Extract the (x, y) coordinate from the center of the cell holding the provided text.  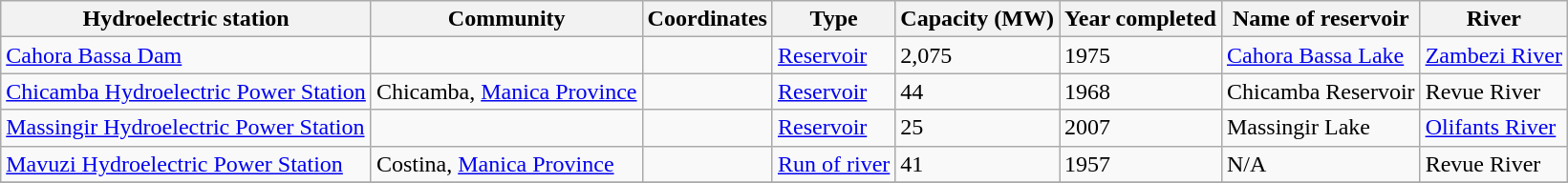
Run of river (833, 164)
Massingir Lake (1321, 128)
Zambezi River (1493, 55)
Costina, Manica Province (506, 164)
Coordinates (707, 19)
Chicamba, Manica Province (506, 91)
Hydroelectric station (186, 19)
Chicamba Reservoir (1321, 91)
2,075 (977, 55)
Massingir Hydroelectric Power Station (186, 128)
41 (977, 164)
Cahora Bassa Dam (186, 55)
Chicamba Hydroelectric Power Station (186, 91)
1968 (1141, 91)
1957 (1141, 164)
Name of reservoir (1321, 19)
44 (977, 91)
1975 (1141, 55)
2007 (1141, 128)
N/A (1321, 164)
Type (833, 19)
25 (977, 128)
Capacity (MW) (977, 19)
Olifants River (1493, 128)
Mavuzi Hydroelectric Power Station (186, 164)
River (1493, 19)
Year completed (1141, 19)
Community (506, 19)
Cahora Bassa Lake (1321, 55)
